Capture the cell that displays the provided text and extract its [X, Y] central coordinate. 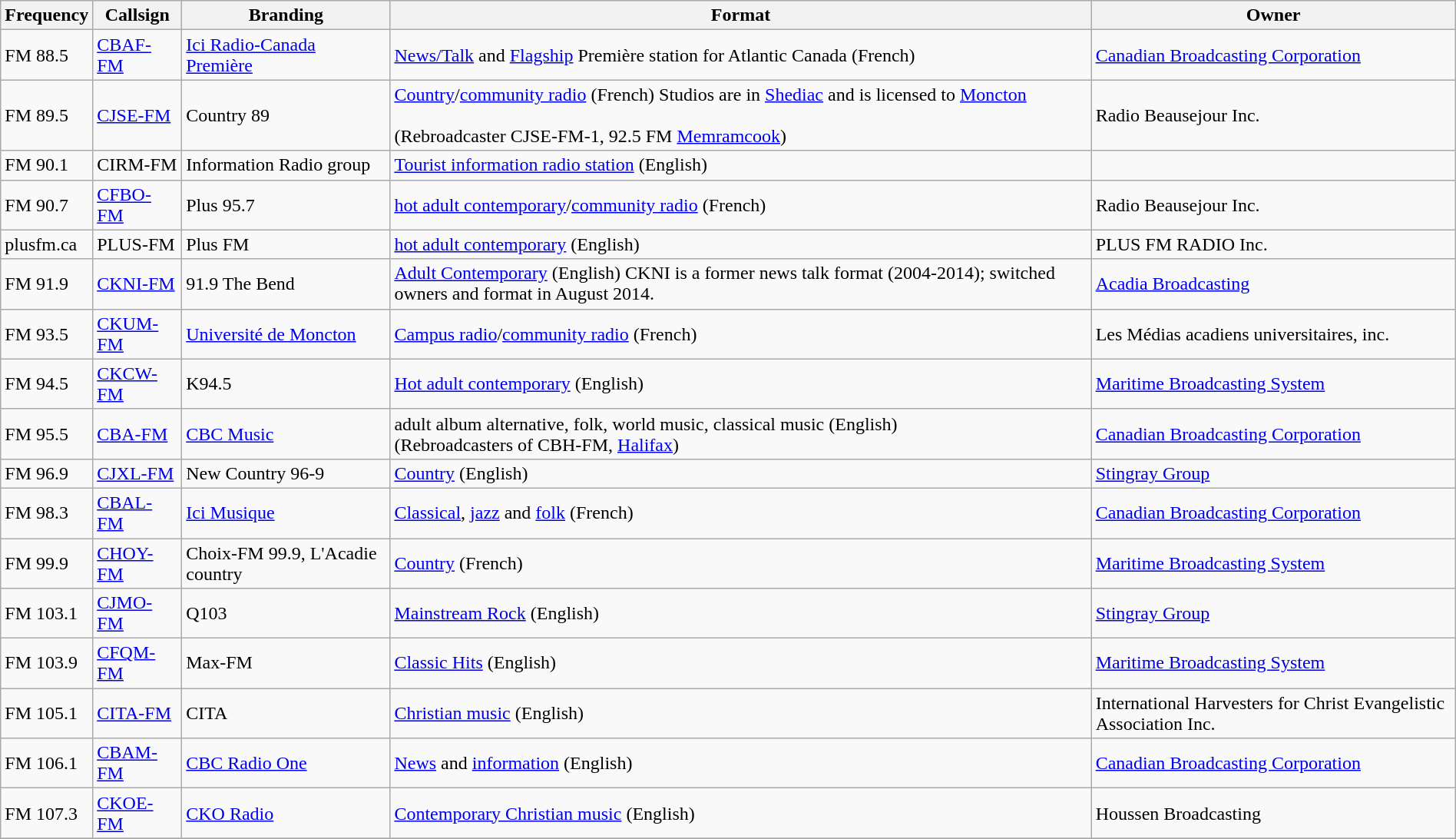
CITA [286, 713]
FM 99.9 [47, 562]
plusfm.ca [47, 244]
CFBO-FM [137, 204]
CJXL-FM [137, 473]
Plus 95.7 [286, 204]
Format [740, 15]
FM 90.7 [47, 204]
CBC Radio One [286, 764]
CBAL-FM [137, 513]
New Country 96-9 [286, 473]
Christian music (English) [740, 713]
CIRM-FM [137, 165]
CKO Radio [286, 813]
FM 105.1 [47, 713]
adult album alternative, folk, world music, classical music (English)(Rebroadcasters of CBH-FM, Halifax) [740, 433]
CKNI-FM [137, 284]
Frequency [47, 15]
Q103 [286, 613]
CHOY-FM [137, 562]
Choix-FM 99.9, L'Acadie country [286, 562]
CKOE-FM [137, 813]
hot adult contemporary (English) [740, 244]
hot adult contemporary/community radio (French) [740, 204]
Mainstream Rock (English) [740, 613]
FM 88.5 [47, 55]
Acadia Broadcasting [1273, 284]
Tourist information radio station (English) [740, 165]
PLUS FM RADIO Inc. [1273, 244]
Adult Contemporary (English) CKNI is a former news talk format (2004-2014); switched owners and format in August 2014. [740, 284]
Hot adult contemporary (English) [740, 384]
International Harvesters for Christ Evangelistic Association Inc. [1273, 713]
Contemporary Christian music (English) [740, 813]
News and information (English) [740, 764]
Classic Hits (English) [740, 664]
Branding [286, 15]
FM 89.5 [47, 115]
Country (French) [740, 562]
Callsign [137, 15]
Classical, jazz and folk (French) [740, 513]
Ici Musique [286, 513]
CFQM-FM [137, 664]
CKCW-FM [137, 384]
CBA-FM [137, 433]
CBC Music [286, 433]
Université de Moncton [286, 333]
FM 91.9 [47, 284]
K94.5 [286, 384]
FM 93.5 [47, 333]
CJSE-FM [137, 115]
CITA-FM [137, 713]
Country 89 [286, 115]
FM 106.1 [47, 764]
Information Radio group [286, 165]
Owner [1273, 15]
CBAM-FM [137, 764]
FM 95.5 [47, 433]
Campus radio/community radio (French) [740, 333]
News/Talk and Flagship Première station for Atlantic Canada (French) [740, 55]
Les Médias acadiens universitaires, inc. [1273, 333]
CBAF-FM [137, 55]
91.9 The Bend [286, 284]
FM 96.9 [47, 473]
FM 103.9 [47, 664]
Plus FM [286, 244]
FM 90.1 [47, 165]
Ici Radio-Canada Première [286, 55]
FM 103.1 [47, 613]
Max-FM [286, 664]
Country/community radio (French) Studios are in Shediac and is licensed to Moncton(Rebroadcaster CJSE-FM-1, 92.5 FM Memramcook) [740, 115]
Country (English) [740, 473]
FM 98.3 [47, 513]
CJMO-FM [137, 613]
FM 107.3 [47, 813]
CKUM-FM [137, 333]
PLUS-FM [137, 244]
FM 94.5 [47, 384]
Houssen Broadcasting [1273, 813]
